From the cell containing the given text, extract its center point as (X, Y) coordinate. 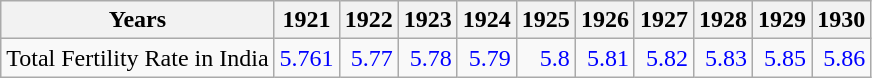
1927 (664, 20)
5.81 (604, 58)
5.77 (368, 58)
5.761 (306, 58)
1930 (842, 20)
5.86 (842, 58)
5.79 (486, 58)
1928 (724, 20)
5.85 (782, 58)
1929 (782, 20)
5.78 (428, 58)
5.8 (546, 58)
1922 (368, 20)
1923 (428, 20)
5.83 (724, 58)
Years (138, 20)
1926 (604, 20)
1921 (306, 20)
Total Fertility Rate in India (138, 58)
1924 (486, 20)
5.82 (664, 58)
1925 (546, 20)
